Capture the cell that displays the provided text and extract its (x, y) central coordinate. 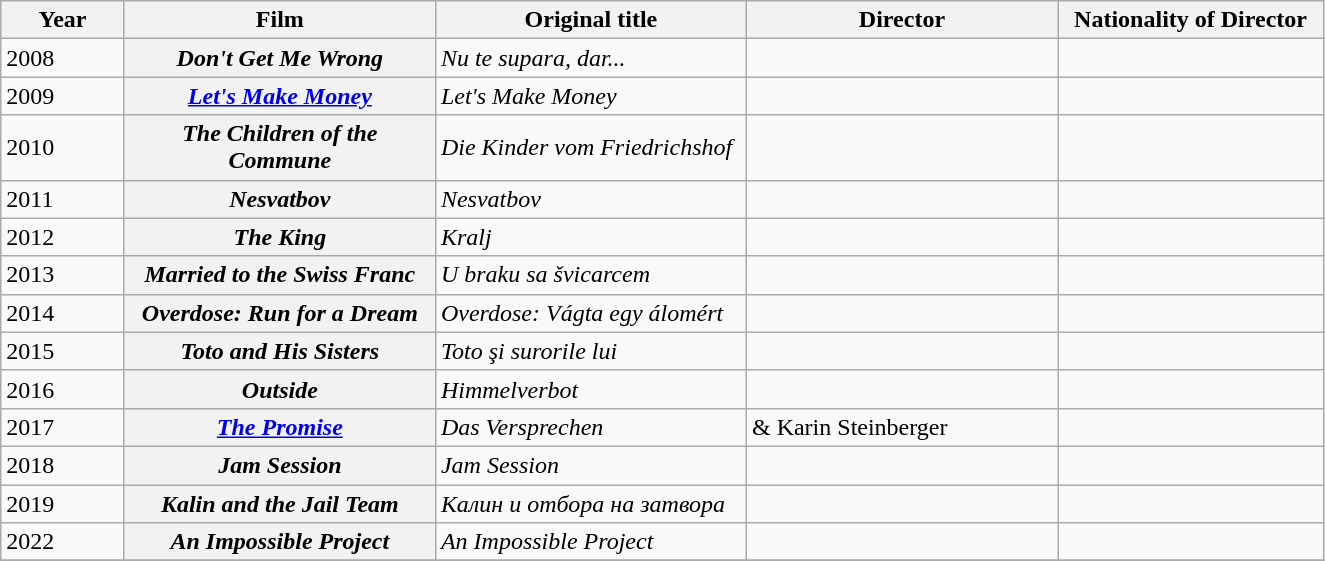
U braku sa švicarcem (590, 275)
Toto şi surorile lui (590, 351)
Married to the Swiss Franc (280, 275)
Kalin and the Jail Team (280, 503)
Year (63, 20)
Калин и отбора на затвора (590, 503)
The King (280, 237)
2019 (63, 503)
Film (280, 20)
Director (902, 20)
The Children of the Commune (280, 148)
Original title (590, 20)
2009 (63, 96)
Himmelverbot (590, 389)
Don't Get Me Wrong (280, 58)
2012 (63, 237)
2010 (63, 148)
2022 (63, 542)
2018 (63, 465)
Overdose: Run for a Dream (280, 313)
2008 (63, 58)
2016 (63, 389)
Nationality of Director (1191, 20)
Die Kinder vom Friedrichshof (590, 148)
Kralj (590, 237)
2015 (63, 351)
Toto and His Sisters (280, 351)
Outside (280, 389)
Nu te supara, dar... (590, 58)
2014 (63, 313)
2013 (63, 275)
The Promise (280, 427)
2017 (63, 427)
& Karin Steinberger (902, 427)
Overdose: Vágta egy álomért (590, 313)
2011 (63, 199)
Das Versprechen (590, 427)
